For the text-containing cell, return its midpoint in (x, y) coordinate format. 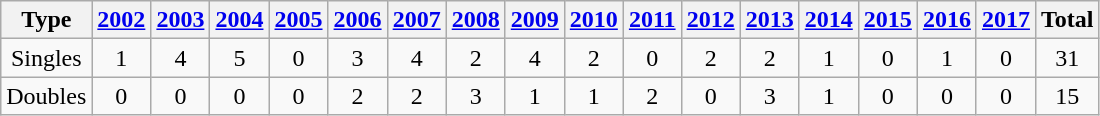
Total (1067, 20)
Doubles (46, 96)
2007 (416, 20)
2009 (534, 20)
2004 (240, 20)
2012 (710, 20)
2002 (122, 20)
2005 (298, 20)
2008 (476, 20)
2017 (1006, 20)
Type (46, 20)
2010 (594, 20)
Singles (46, 58)
2015 (888, 20)
2006 (358, 20)
2014 (828, 20)
15 (1067, 96)
2013 (770, 20)
5 (240, 58)
2003 (180, 20)
31 (1067, 58)
2011 (652, 20)
2016 (946, 20)
